Capture the cell that displays the provided text and extract its (x, y) central coordinate. 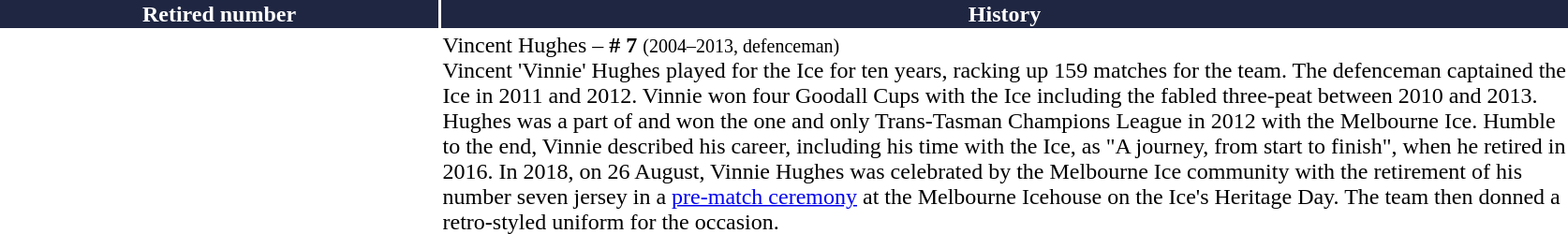
History (1004, 14)
Retired number (219, 14)
